Find where the given text appears and provide that cell's center as (x, y) coordinate. 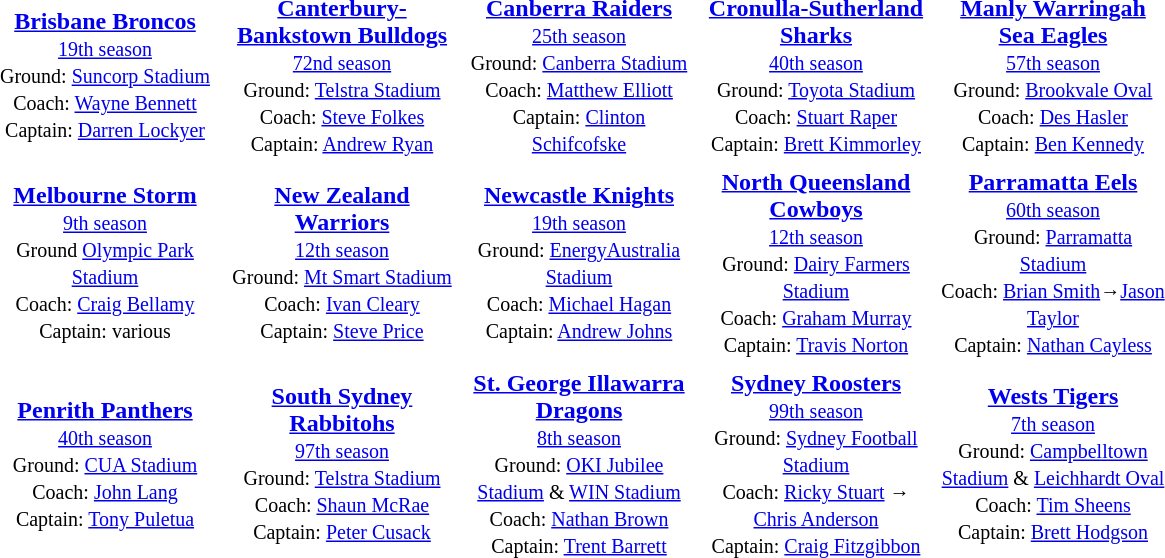
North Queensland Cowboys 12th seasonGround: Dairy Farmers StadiumCoach: Graham MurrayCaptain: Travis Norton (816, 263)
New Zealand Warriors 12th seasonGround: Mt Smart StadiumCoach: Ivan ClearyCaptain: Steve Price (342, 263)
Newcastle Knights 19th seasonGround: EnergyAustralia StadiumCoach: Michael HaganCaptain: Andrew Johns (579, 263)
